Scan for the cell matching the given text and deliver its (X, Y) coordinate at center. 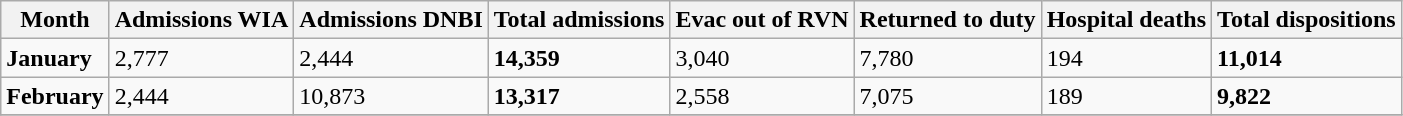
2,558 (762, 96)
13,317 (579, 96)
3,040 (762, 58)
189 (1126, 96)
Month (55, 20)
February (55, 96)
14,359 (579, 58)
194 (1126, 58)
January (55, 58)
Evac out of RVN (762, 20)
9,822 (1307, 96)
Total dispositions (1307, 20)
Admissions WIA (202, 20)
Returned to duty (948, 20)
7,075 (948, 96)
Admissions DNBI (391, 20)
Hospital deaths (1126, 20)
10,873 (391, 96)
7,780 (948, 58)
2,777 (202, 58)
11,014 (1307, 58)
Total admissions (579, 20)
